Extract the (X, Y) coordinate from the center of the cell holding the provided text.  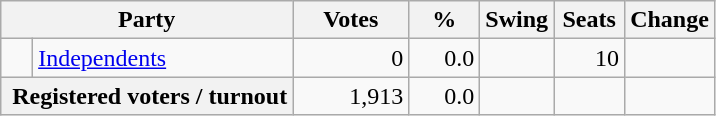
Independents (163, 58)
Change (670, 20)
Votes (351, 20)
% (444, 20)
Seats (590, 20)
0 (351, 58)
1,913 (351, 96)
Registered voters / turnout (147, 96)
Swing (517, 20)
10 (590, 58)
Party (147, 20)
